Return [x, y] of the center of cell containing provided text 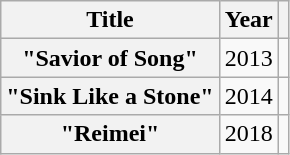
"Reimei" [110, 134]
Year [248, 20]
2018 [248, 134]
"Savior of Song" [110, 58]
2014 [248, 96]
"Sink Like a Stone" [110, 96]
2013 [248, 58]
Title [110, 20]
